Return (X, Y) of the center of cell containing provided text 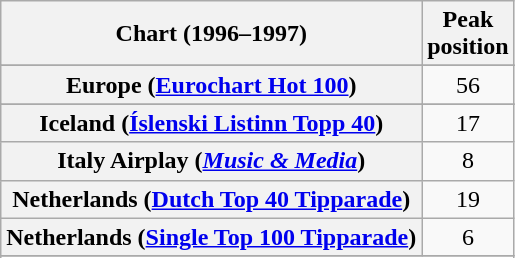
Peakposition (468, 34)
6 (468, 237)
17 (468, 123)
Netherlands (Single Top 100 Tipparade) (212, 237)
Netherlands (Dutch Top 40 Tipparade) (212, 199)
56 (468, 85)
Chart (1996–1997) (212, 34)
8 (468, 161)
Iceland (Íslenski Listinn Topp 40) (212, 123)
Italy Airplay (Music & Media) (212, 161)
19 (468, 199)
Europe (Eurochart Hot 100) (212, 85)
